Detect which cell encompasses the target text, then output its [X, Y] center coordinate. 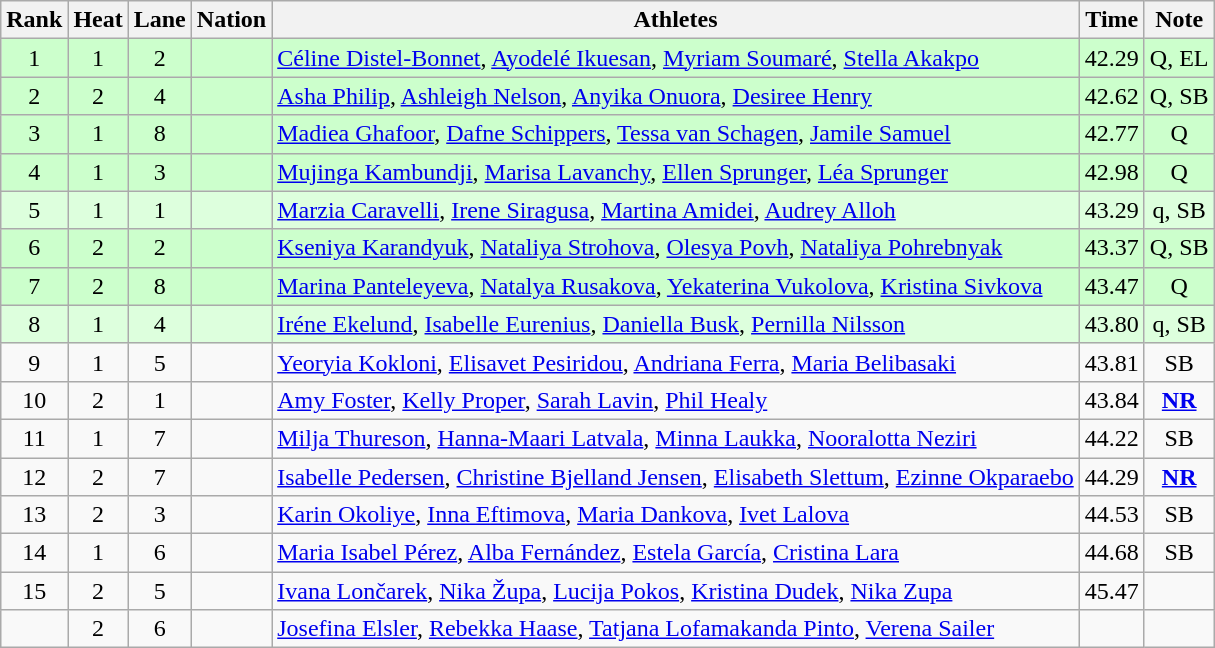
43.84 [1112, 400]
Marzia Caravelli, Irene Siragusa, Martina Amidei, Audrey Alloh [676, 210]
42.98 [1112, 172]
Karin Okoliye, Inna Eftimova, Maria Dankova, Ivet Lalova [676, 515]
14 [34, 553]
42.77 [1112, 134]
Amy Foster, Kelly Proper, Sarah Lavin, Phil Healy [676, 400]
42.29 [1112, 58]
12 [34, 477]
Note [1179, 20]
Yeoryia Kokloni, Elisavet Pesiridou, Andriana Ferra, Maria Belibasaki [676, 362]
44.53 [1112, 515]
Athletes [676, 20]
Nation [231, 20]
43.47 [1112, 286]
Isabelle Pedersen, Christine Bjelland Jensen, Elisabeth Slettum, Ezinne Okparaebo [676, 477]
13 [34, 515]
Milja Thureson, Hanna-Maari Latvala, Minna Laukka, Nooralotta Neziri [676, 438]
44.22 [1112, 438]
43.37 [1112, 248]
43.80 [1112, 324]
Ivana Lončarek, Nika Župa, Lucija Pokos, Kristina Dudek, Nika Zupa [676, 591]
Céline Distel-Bonnet, Ayodelé Ikuesan, Myriam Soumaré, Stella Akakpo [676, 58]
Josefina Elsler, Rebekka Haase, Tatjana Lofamakanda Pinto, Verena Sailer [676, 629]
15 [34, 591]
Heat [98, 20]
Q, EL [1179, 58]
45.47 [1112, 591]
44.29 [1112, 477]
43.29 [1112, 210]
10 [34, 400]
Rank [34, 20]
Time [1112, 20]
44.68 [1112, 553]
Mujinga Kambundji, Marisa Lavanchy, Ellen Sprunger, Léa Sprunger [676, 172]
11 [34, 438]
43.81 [1112, 362]
Kseniya Karandyuk, Nataliya Strohova, Olesya Povh, Nataliya Pohrebnyak [676, 248]
Asha Philip, Ashleigh Nelson, Anyika Onuora, Desiree Henry [676, 96]
Lane [160, 20]
Maria Isabel Pérez, Alba Fernández, Estela García, Cristina Lara [676, 553]
9 [34, 362]
Iréne Ekelund, Isabelle Eurenius, Daniella Busk, Pernilla Nilsson [676, 324]
Marina Panteleyeva, Natalya Rusakova, Yekaterina Vukolova, Kristina Sivkova [676, 286]
42.62 [1112, 96]
Madiea Ghafoor, Dafne Schippers, Tessa van Schagen, Jamile Samuel [676, 134]
